For the text-containing cell, return its midpoint in [x, y] coordinate format. 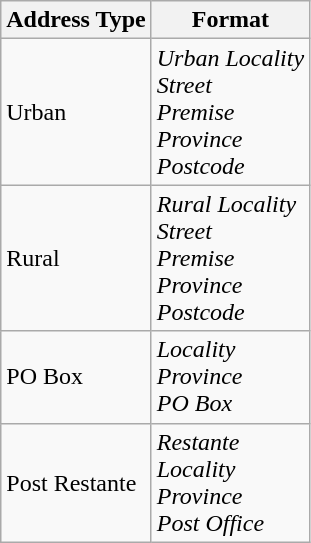
PO Box [76, 377]
Format [230, 20]
Address Type [76, 20]
Rural [76, 258]
RestanteLocalityProvincePost Office [230, 482]
Urban LocalityStreetPremiseProvincePostcode [230, 112]
Post Restante [76, 482]
Urban [76, 112]
LocalityProvincePO Box [230, 377]
Rural LocalityStreetPremiseProvincePostcode [230, 258]
